Identify which cell holds the provided text, then report its [X, Y] central coordinate. 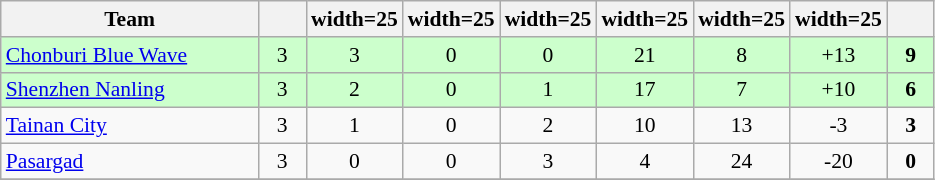
-3 [838, 126]
4 [644, 162]
Tainan City [130, 126]
-20 [838, 162]
9 [911, 55]
+10 [838, 90]
+13 [838, 55]
Team [130, 19]
Shenzhen Nanling [130, 90]
17 [644, 90]
7 [742, 90]
Pasargad [130, 162]
Chonburi Blue Wave [130, 55]
21 [644, 55]
10 [644, 126]
6 [911, 90]
24 [742, 162]
13 [742, 126]
8 [742, 55]
